Locate the cell with the specified text and output its [X, Y] center coordinate. 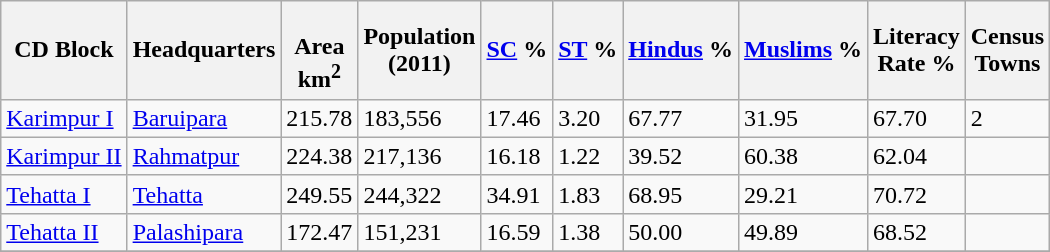
2 [1007, 118]
68.52 [917, 232]
3.20 [588, 118]
17.46 [517, 118]
249.55 [320, 194]
67.70 [917, 118]
67.77 [681, 118]
CensusTowns [1007, 50]
1.22 [588, 156]
16.59 [517, 232]
34.91 [517, 194]
151,231 [420, 232]
31.95 [802, 118]
62.04 [917, 156]
39.52 [681, 156]
Tehatta II [64, 232]
Muslims % [802, 50]
60.38 [802, 156]
Areakm2 [320, 50]
16.18 [517, 156]
Karimpur I [64, 118]
244,322 [420, 194]
215.78 [320, 118]
1.38 [588, 232]
Hindus % [681, 50]
Baruipara [204, 118]
68.95 [681, 194]
70.72 [917, 194]
172.47 [320, 232]
49.89 [802, 232]
1.83 [588, 194]
Karimpur II [64, 156]
29.21 [802, 194]
Literacy Rate % [917, 50]
ST % [588, 50]
CD Block [64, 50]
217,136 [420, 156]
Tehatta [204, 194]
Rahmatpur [204, 156]
Tehatta I [64, 194]
Palashipara [204, 232]
183,556 [420, 118]
224.38 [320, 156]
50.00 [681, 232]
Headquarters [204, 50]
Population(2011) [420, 50]
SC % [517, 50]
